Provide the (X, Y) coordinate of the cell's center where the given text is located.  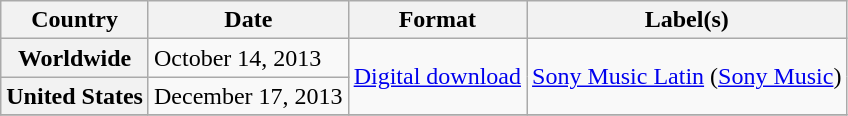
United States (75, 96)
Date (248, 20)
Label(s) (687, 20)
Sony Music Latin (Sony Music) (687, 77)
October 14, 2013 (248, 58)
Worldwide (75, 58)
Digital download (437, 77)
Country (75, 20)
Format (437, 20)
December 17, 2013 (248, 96)
